Identify which cell holds the provided text, then report its [X, Y] central coordinate. 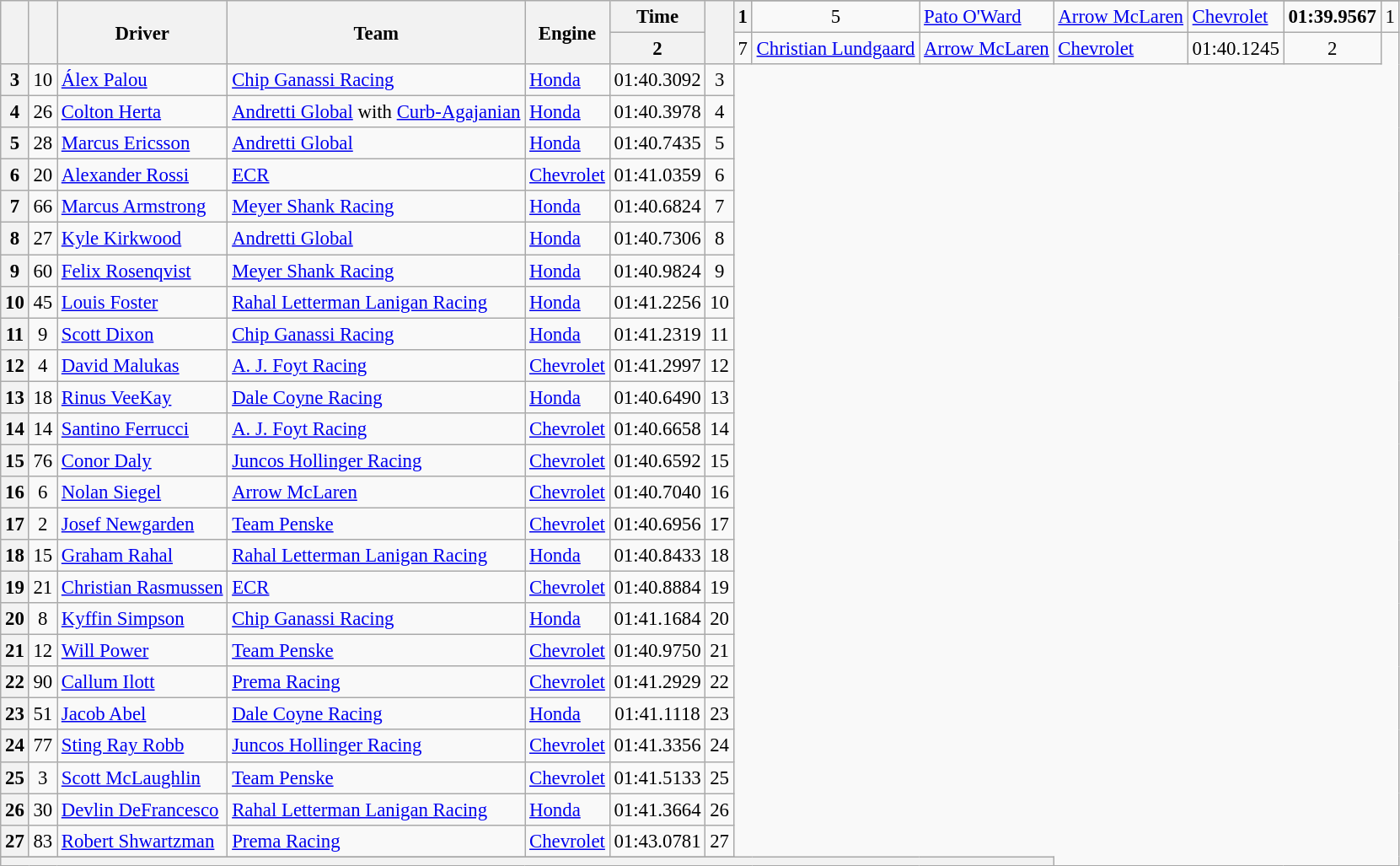
01:41.2256 [657, 302]
Scott McLaughlin [142, 777]
01:40.9824 [657, 271]
01:40.6956 [657, 524]
Christian Rasmussen [142, 588]
Kyle Kirkwood [142, 239]
Pato O'Ward [986, 17]
Marcus Ericsson [142, 143]
Jacob Abel [142, 714]
01:40.6658 [657, 429]
76 [42, 460]
01:40.9750 [657, 651]
Alexander Rossi [142, 175]
Time [657, 17]
Scott Dixon [142, 334]
Engine [567, 32]
01:41.2319 [657, 334]
01:40.6490 [657, 397]
01:41.3664 [657, 810]
51 [42, 714]
01:40.7435 [657, 143]
66 [42, 207]
77 [42, 746]
01:41.2929 [657, 682]
01:40.8433 [657, 556]
01:41.3356 [657, 746]
83 [42, 841]
01:41.1118 [657, 714]
Santino Ferrucci [142, 429]
Álex Palou [142, 80]
01:40.3978 [657, 112]
Robert Shwartzman [142, 841]
45 [42, 302]
01:40.3092 [657, 80]
Andretti Global with Curb-Agajanian [376, 112]
Team [376, 32]
01:41.1684 [657, 619]
Will Power [142, 651]
Callum Ilott [142, 682]
Graham Rahal [142, 556]
28 [42, 143]
01:40.7306 [657, 239]
Colton Herta [142, 112]
01:40.1245 [1236, 49]
Conor Daly [142, 460]
David Malukas [142, 365]
01:40.7040 [657, 492]
01:41.5133 [657, 777]
01:41.2997 [657, 365]
Driver [142, 32]
Felix Rosenqvist [142, 271]
01:39.9567 [1332, 17]
Christian Lundgaard [836, 49]
Devlin DeFrancesco [142, 810]
30 [42, 810]
Nolan Siegel [142, 492]
90 [42, 682]
Sting Ray Robb [142, 746]
Louis Foster [142, 302]
Kyffin Simpson [142, 619]
60 [42, 271]
Rinus VeeKay [142, 397]
Marcus Armstrong [142, 207]
01:40.6824 [657, 207]
01:40.8884 [657, 588]
01:41.0359 [657, 175]
01:43.0781 [657, 841]
Josef Newgarden [142, 524]
01:40.6592 [657, 460]
